Return [X, Y] of the center of cell containing provided text 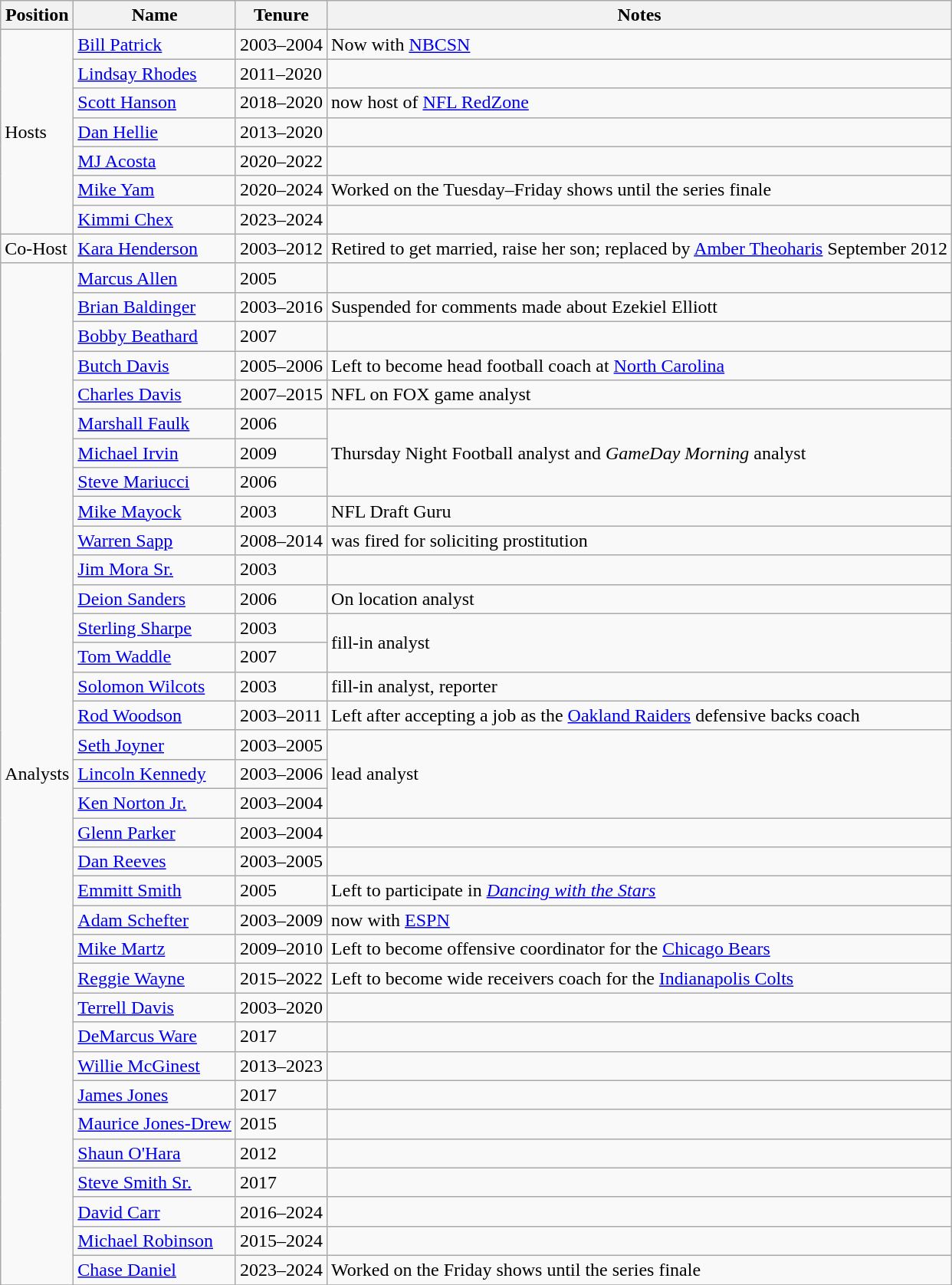
now host of NFL RedZone [639, 103]
Retired to get married, raise her son; replaced by Amber Theoharis September 2012 [639, 248]
fill-in analyst [639, 642]
2005–2006 [281, 366]
lead analyst [639, 774]
2007–2015 [281, 395]
Sterling Sharpe [155, 628]
Dan Hellie [155, 132]
2020–2022 [281, 161]
David Carr [155, 1211]
Marshall Faulk [155, 424]
2016–2024 [281, 1211]
Michael Irvin [155, 453]
DeMarcus Ware [155, 1037]
Warren Sapp [155, 541]
Dan Reeves [155, 862]
2012 [281, 1153]
Terrell Davis [155, 1007]
Rod Woodson [155, 715]
Jim Mora Sr. [155, 570]
Brian Baldinger [155, 307]
2015–2024 [281, 1241]
Scott Hanson [155, 103]
Position [37, 15]
Worked on the Friday shows until the series finale [639, 1270]
Mike Mayock [155, 511]
2015–2022 [281, 978]
Steve Smith Sr. [155, 1182]
Analysts [37, 774]
Lincoln Kennedy [155, 774]
Lindsay Rhodes [155, 74]
2018–2020 [281, 103]
Kimmi Chex [155, 219]
2003–2020 [281, 1007]
Michael Robinson [155, 1241]
2011–2020 [281, 74]
Ken Norton Jr. [155, 803]
Tenure [281, 15]
Co-Host [37, 248]
Deion Sanders [155, 599]
2003–2011 [281, 715]
fill-in analyst, reporter [639, 686]
Left to participate in Dancing with the Stars [639, 891]
2003–2016 [281, 307]
2020–2024 [281, 190]
2003–2006 [281, 774]
Chase Daniel [155, 1270]
Mike Martz [155, 949]
James Jones [155, 1095]
Notes [639, 15]
Shaun O'Hara [155, 1153]
2013–2020 [281, 132]
Bill Patrick [155, 44]
Maurice Jones-Drew [155, 1124]
Reggie Wayne [155, 978]
Glenn Parker [155, 832]
Suspended for comments made about Ezekiel Elliott [639, 307]
Kara Henderson [155, 248]
Now with NBCSN [639, 44]
Steve Mariucci [155, 482]
Hosts [37, 132]
Seth Joyner [155, 744]
2003–2012 [281, 248]
was fired for soliciting prostitution [639, 541]
MJ Acosta [155, 161]
Bobby Beathard [155, 336]
Left to become wide receivers coach for the Indianapolis Colts [639, 978]
Name [155, 15]
Left to become offensive coordinator for the Chicago Bears [639, 949]
Left to become head football coach at North Carolina [639, 366]
Adam Schefter [155, 920]
Emmitt Smith [155, 891]
Butch Davis [155, 366]
Tom Waddle [155, 657]
2003–2009 [281, 920]
Thursday Night Football analyst and GameDay Morning analyst [639, 453]
2009–2010 [281, 949]
now with ESPN [639, 920]
Charles Davis [155, 395]
Solomon Wilcots [155, 686]
2013–2023 [281, 1066]
NFL Draft Guru [639, 511]
2015 [281, 1124]
Marcus Allen [155, 278]
2009 [281, 453]
NFL on FOX game analyst [639, 395]
Mike Yam [155, 190]
On location analyst [639, 599]
Willie McGinest [155, 1066]
2008–2014 [281, 541]
Left after accepting a job as the Oakland Raiders defensive backs coach [639, 715]
Worked on the Tuesday–Friday shows until the series finale [639, 190]
